For the text-containing cell, return its midpoint in [X, Y] coordinate format. 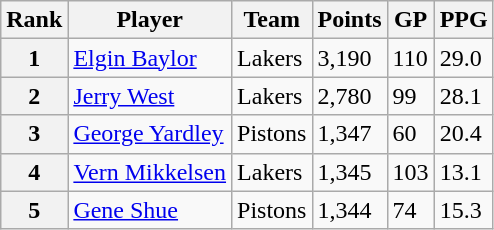
1,344 [350, 210]
13.1 [464, 172]
2 [34, 96]
Points [350, 20]
110 [410, 58]
George Yardley [150, 134]
74 [410, 210]
Vern Mikkelsen [150, 172]
29.0 [464, 58]
20.4 [464, 134]
28.1 [464, 96]
3,190 [350, 58]
Player [150, 20]
Jerry West [150, 96]
PPG [464, 20]
99 [410, 96]
Elgin Baylor [150, 58]
103 [410, 172]
Gene Shue [150, 210]
5 [34, 210]
15.3 [464, 210]
Team [272, 20]
1,347 [350, 134]
GP [410, 20]
3 [34, 134]
1,345 [350, 172]
Rank [34, 20]
4 [34, 172]
60 [410, 134]
1 [34, 58]
2,780 [350, 96]
